Identify which cell holds the provided text, then report its [X, Y] central coordinate. 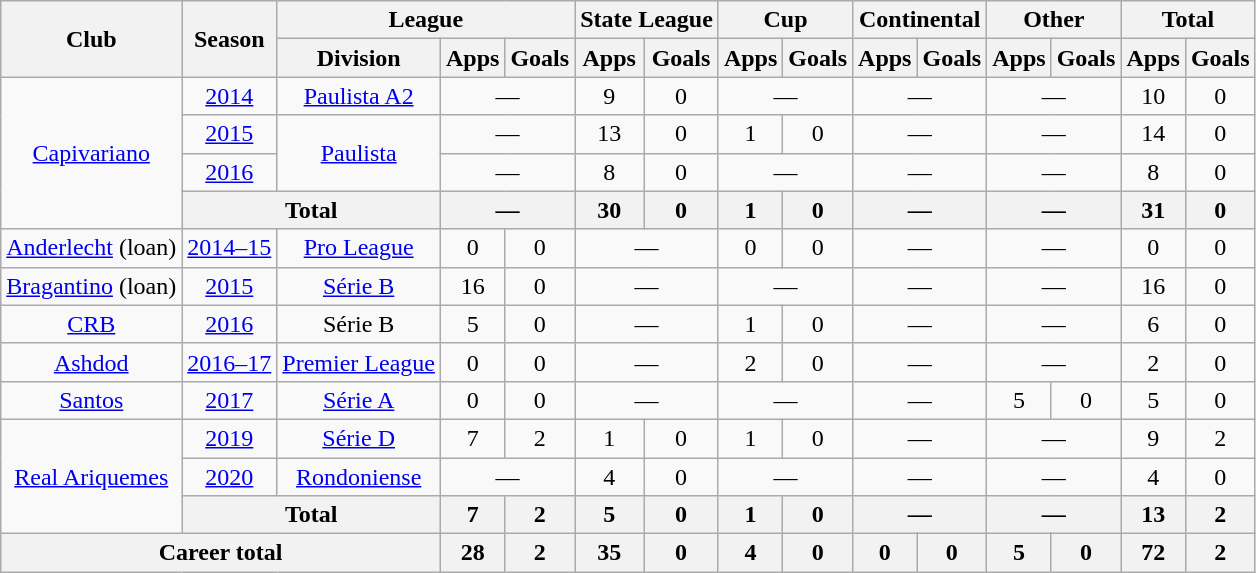
2014 [230, 96]
2017 [230, 400]
Anderlecht (loan) [92, 248]
2019 [230, 438]
Paulista [359, 153]
Rondoniense [359, 477]
Santos [92, 400]
Capivariano [92, 153]
Premier League [359, 362]
72 [1153, 553]
Season [230, 39]
2014–15 [230, 248]
Série D [359, 438]
Other [1054, 20]
10 [1153, 96]
Paulista A2 [359, 96]
2020 [230, 477]
35 [610, 553]
30 [610, 210]
14 [1153, 134]
28 [472, 553]
Division [359, 58]
2016–17 [230, 362]
Pro League [359, 248]
Cup [785, 20]
State League [647, 20]
Bragantino (loan) [92, 286]
Série A [359, 400]
6 [1153, 324]
Career total [221, 553]
Real Ariquemes [92, 476]
Continental [920, 20]
31 [1153, 210]
CRB [92, 324]
Club [92, 39]
Ashdod [92, 362]
League [426, 20]
